Determine the [X, Y] coordinate at the center of the cell enclosing the given text.  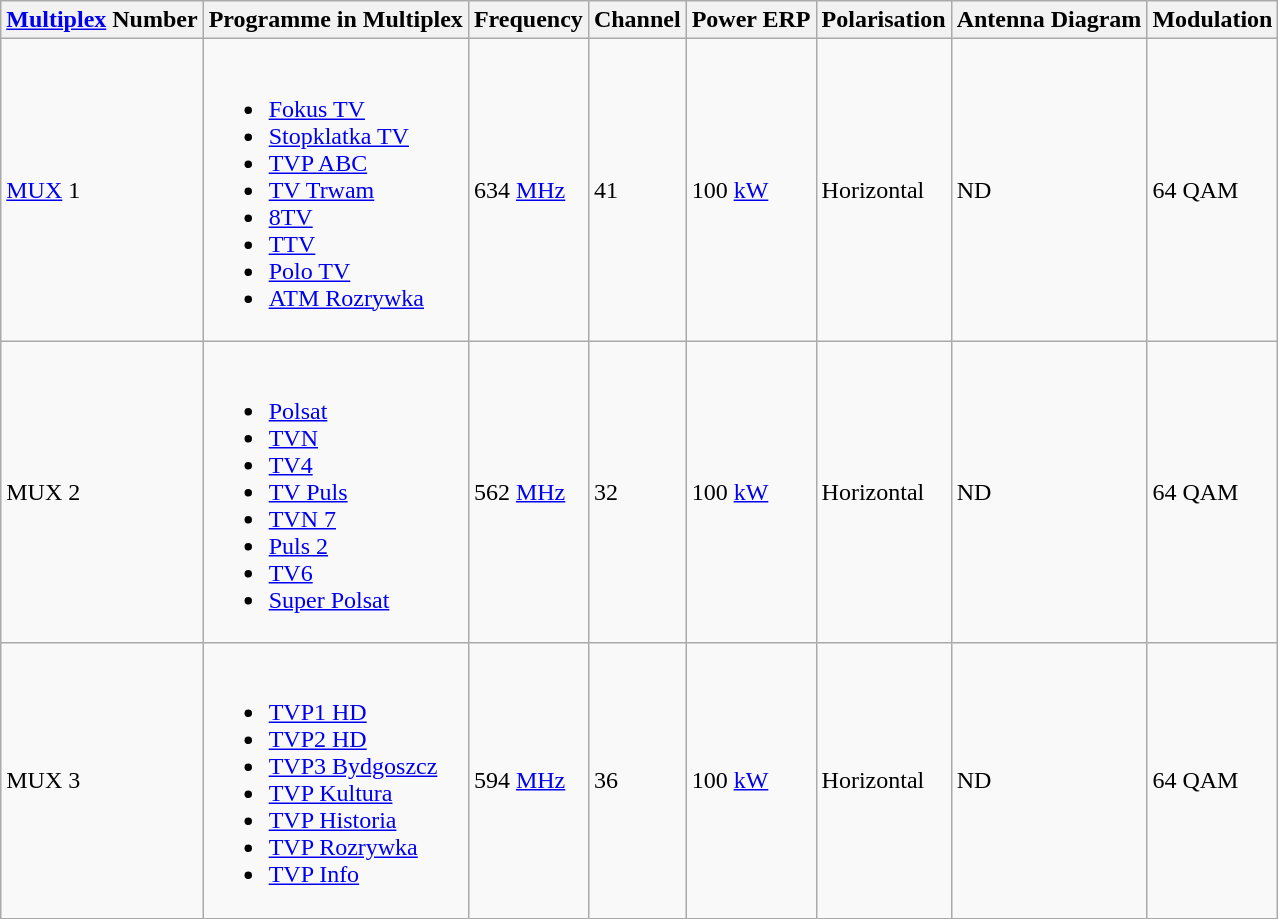
Programme in Multiplex [336, 20]
Power ERP [751, 20]
Frequency [528, 20]
41 [637, 190]
MUX 3 [102, 780]
634 MHz [528, 190]
Polarisation [884, 20]
MUX 1 [102, 190]
MUX 2 [102, 492]
Antenna Diagram [1049, 20]
Channel [637, 20]
PolsatTVNTV4TV PulsTVN 7Puls 2TV6Super Polsat [336, 492]
TVP1 HDTVP2 HDTVP3 BydgoszczTVP KulturaTVP HistoriaTVP RozrywkaTVP Info [336, 780]
32 [637, 492]
594 MHz [528, 780]
Fokus TVStopklatka TVTVP ABCTV Trwam8TVTTVPolo TVATM Rozrywka [336, 190]
562 MHz [528, 492]
Modulation [1212, 20]
Multiplex Number [102, 20]
36 [637, 780]
